Determine the [X, Y] coordinate at the center of the cell enclosing the given text.  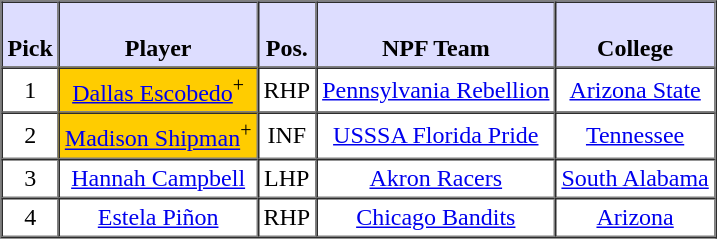
2 [30, 136]
Tennessee [634, 136]
Arizona [634, 216]
Pennsylvania Rebellion [436, 90]
INF [286, 136]
Chicago Bandits [436, 216]
Dallas Escobedo+ [158, 90]
USSSA Florida Pride [436, 136]
College [634, 35]
4 [30, 216]
Player [158, 35]
NPF Team [436, 35]
3 [30, 178]
Madison Shipman+ [158, 136]
Pos. [286, 35]
South Alabama [634, 178]
LHP [286, 178]
Pick [30, 35]
Arizona State [634, 90]
Estela Piñon [158, 216]
Akron Racers [436, 178]
1 [30, 90]
Hannah Campbell [158, 178]
